Search for the cell housing the specified text and yield its (x, y) center coordinate. 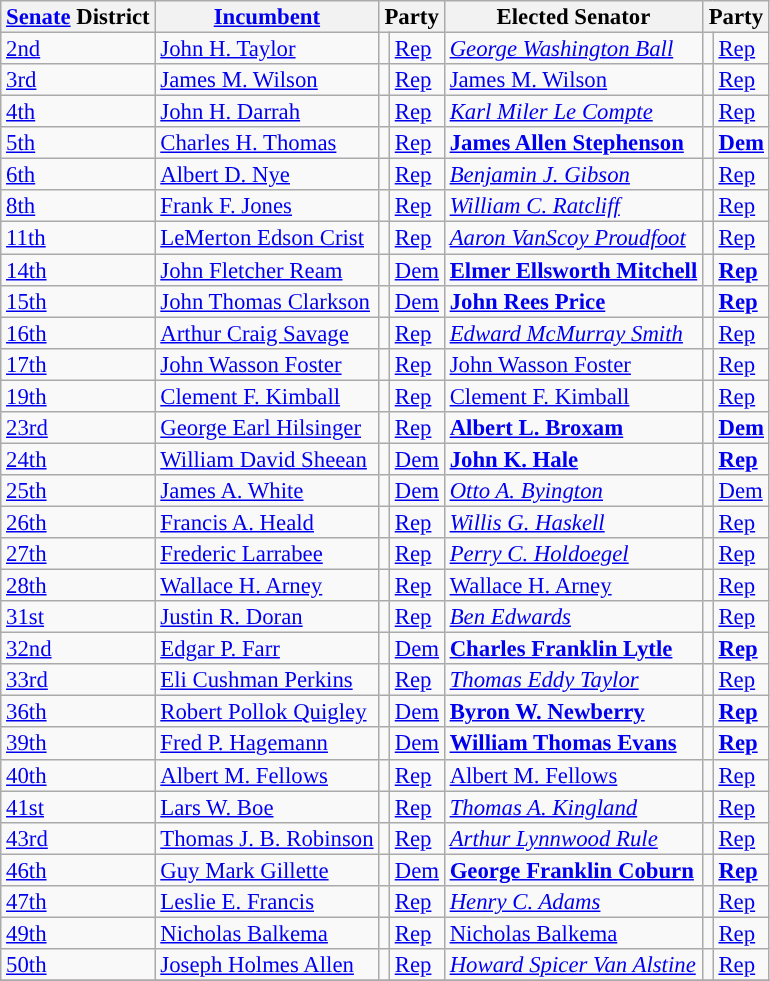
Otto A. Byington (573, 491)
William Thomas Evans (573, 744)
14th (78, 270)
Karl Miler Le Compte (573, 112)
George Earl Hilsinger (267, 428)
16th (78, 333)
Frank F. Jones (267, 206)
50th (78, 965)
Henry C. Adams (573, 902)
11th (78, 238)
William David Sheean (267, 459)
Thomas A. Kingland (573, 807)
Joseph Holmes Allen (267, 965)
6th (78, 175)
John Thomas Clarkson (267, 301)
Perry C. Holdoegel (573, 554)
24th (78, 459)
32nd (78, 649)
25th (78, 491)
28th (78, 586)
Lars W. Boe (267, 807)
Leslie E. Francis (267, 902)
4th (78, 112)
Thomas J. B. Robinson (267, 838)
39th (78, 744)
15th (78, 301)
Benjamin J. Gibson (573, 175)
LeMerton Edson Crist (267, 238)
Albert D. Nye (267, 175)
5th (78, 143)
26th (78, 522)
Robert Pollok Quigley (267, 712)
40th (78, 775)
Ben Edwards (573, 617)
41st (78, 807)
Arthur Craig Savage (267, 333)
Charles H. Thomas (267, 143)
47th (78, 902)
Edgar P. Farr (267, 649)
Charles Franklin Lytle (573, 649)
43rd (78, 838)
3rd (78, 80)
Aaron VanScoy Proudfoot (573, 238)
8th (78, 206)
46th (78, 870)
Elected Senator (573, 17)
Thomas Eddy Taylor (573, 680)
John H. Taylor (267, 49)
John H. Darrah (267, 112)
Edward McMurray Smith (573, 333)
Elmer Ellsworth Mitchell (573, 270)
33rd (78, 680)
49th (78, 933)
James Allen Stephenson (573, 143)
George Washington Ball (573, 49)
19th (78, 396)
Francis A. Heald (267, 522)
Senate District (78, 17)
John Fletcher Ream (267, 270)
Albert L. Broxam (573, 428)
James A. White (267, 491)
2nd (78, 49)
William C. Ratcliff (573, 206)
Incumbent (267, 17)
John Rees Price (573, 301)
17th (78, 364)
23rd (78, 428)
Guy Mark Gillette (267, 870)
27th (78, 554)
Arthur Lynnwood Rule (573, 838)
Willis G. Haskell (573, 522)
31st (78, 617)
Eli Cushman Perkins (267, 680)
John K. Hale (573, 459)
36th (78, 712)
Fred P. Hagemann (267, 744)
George Franklin Coburn (573, 870)
Justin R. Doran (267, 617)
Byron W. Newberry (573, 712)
Frederic Larrabee (267, 554)
Howard Spicer Van Alstine (573, 965)
